Find where the given text appears and provide that cell's center as (X, Y) coordinate. 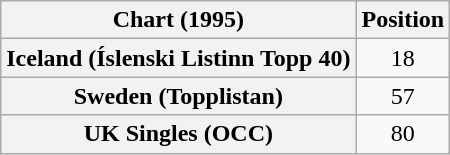
Sweden (Topplistan) (178, 96)
Chart (1995) (178, 20)
UK Singles (OCC) (178, 134)
Position (403, 20)
80 (403, 134)
Iceland (Íslenski Listinn Topp 40) (178, 58)
18 (403, 58)
57 (403, 96)
